Locate the cell with the specified text and output its [x, y] center coordinate. 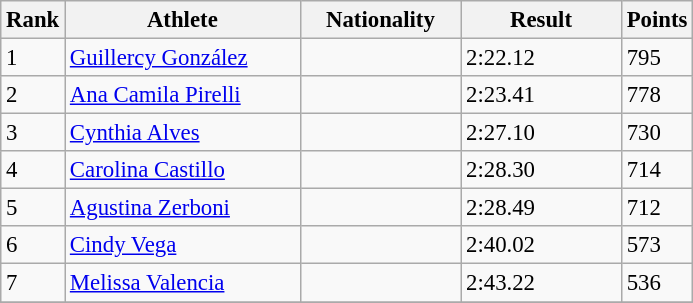
4 [33, 170]
2:22.12 [542, 58]
Carolina Castillo [183, 170]
2:43.22 [542, 283]
2:23.41 [542, 95]
2:40.02 [542, 245]
Melissa Valencia [183, 283]
2:28.49 [542, 208]
2:28.30 [542, 170]
Rank [33, 20]
Ana Camila Pirelli [183, 95]
795 [656, 58]
Cynthia Alves [183, 133]
536 [656, 283]
Nationality [380, 20]
3 [33, 133]
5 [33, 208]
Athlete [183, 20]
730 [656, 133]
2:27.10 [542, 133]
Agustina Zerboni [183, 208]
Cindy Vega [183, 245]
Points [656, 20]
714 [656, 170]
712 [656, 208]
573 [656, 245]
6 [33, 245]
Result [542, 20]
1 [33, 58]
778 [656, 95]
Guillercy González [183, 58]
7 [33, 283]
2 [33, 95]
